From the cell containing the given text, extract its center point as (X, Y) coordinate. 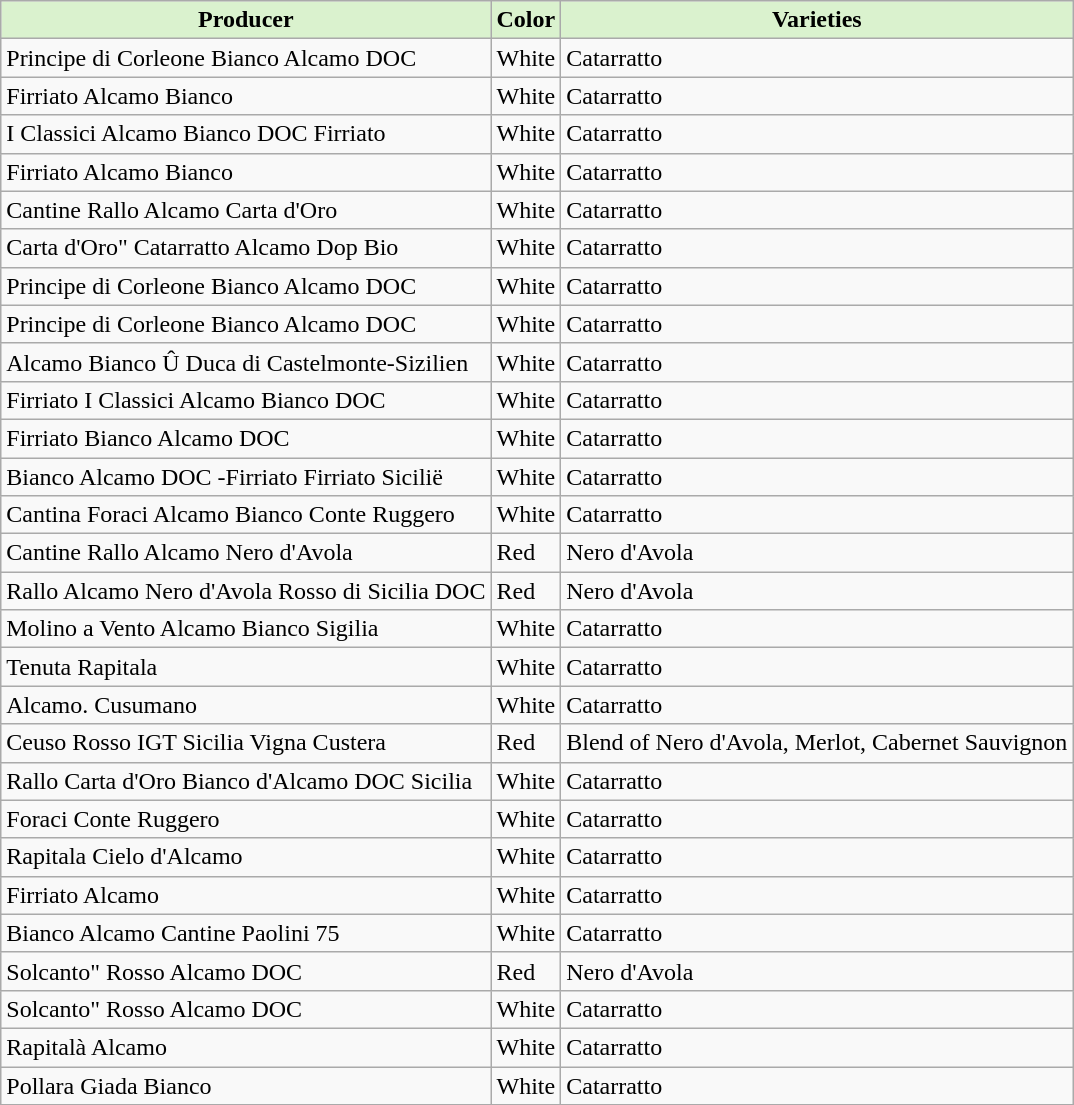
Cantine Rallo Alcamo Carta d'Oro (246, 210)
Varieties (817, 20)
Molino a Vento Alcamo Bianco Sigilia (246, 629)
Bianco Alcamo Cantine Paolini 75 (246, 933)
Cantine Rallo Alcamo Nero d'Avola (246, 553)
Pollara Giada Bianco (246, 1085)
Cantina Foraci Alcamo Bianco Conte Ruggero (246, 515)
Rapitala Cielo d'Alcamo (246, 857)
Blend of Nero d'Avola, Merlot, Cabernet Sauvignon (817, 743)
I Classici Alcamo Bianco DOC Firriato (246, 134)
Firriato Bianco Alcamo DOC (246, 438)
Color (526, 20)
Rapitalà Alcamo (246, 1047)
Alcamo Bianco Û Duca di Castelmonte-Sizilien (246, 362)
Ceuso Rosso IGT Sicilia Vigna Custera (246, 743)
Producer (246, 20)
Tenuta Rapitala (246, 667)
Rallo Carta d'Oro Bianco d'Alcamo DOC Sicilia (246, 781)
Alcamo. Cusumano (246, 705)
Firriato I Classici Alcamo Bianco DOC (246, 400)
Foraci Conte Ruggero (246, 819)
Bianco Alcamo DOC -Firriato Firriato Sicilië (246, 477)
Carta d'Oro" Catarratto Alcamo Dop Bio (246, 248)
Rallo Alcamo Nero d'Avola Rosso di Sicilia DOC (246, 591)
Firriato Alcamo (246, 895)
